Detect which cell encompasses the target text, then output its [X, Y] center coordinate. 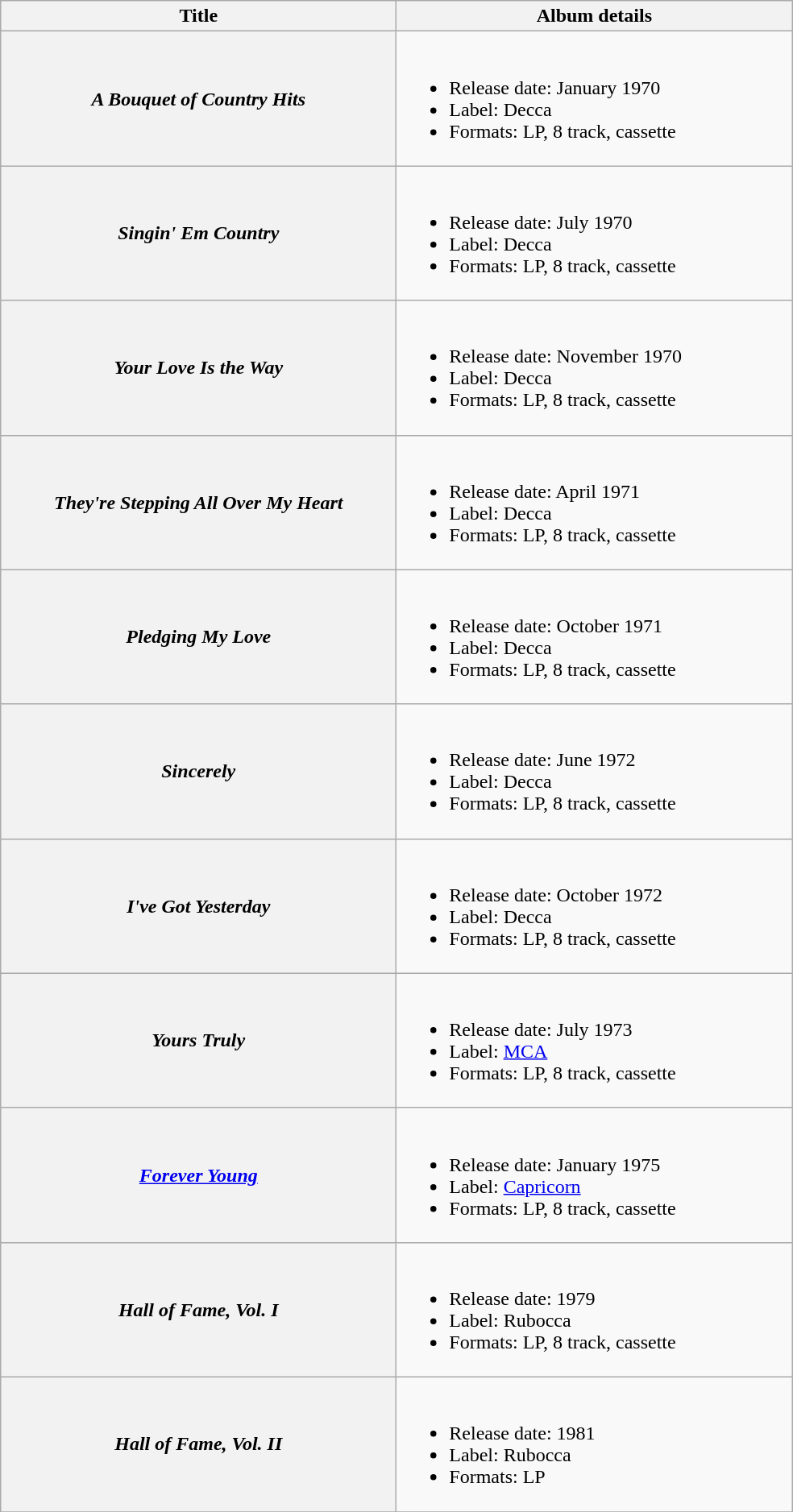
They're Stepping All Over My Heart [198, 503]
A Bouquet of Country Hits [198, 98]
Release date: November 1970Label: DeccaFormats: LP, 8 track, cassette [595, 367]
Pledging My Love [198, 636]
Release date: 1981Label: RuboccaFormats: LP [595, 1444]
Release date: January 1970Label: DeccaFormats: LP, 8 track, cassette [595, 98]
Release date: October 1972Label: DeccaFormats: LP, 8 track, cassette [595, 905]
Album details [595, 16]
Hall of Fame, Vol. I [198, 1310]
Release date: June 1972Label: DeccaFormats: LP, 8 track, cassette [595, 772]
Release date: July 1970Label: DeccaFormats: LP, 8 track, cassette [595, 234]
Forever Young [198, 1174]
Release date: January 1975Label: CapricornFormats: LP, 8 track, cassette [595, 1174]
Yours Truly [198, 1041]
Sincerely [198, 772]
Singin' Em Country [198, 234]
I've Got Yesterday [198, 905]
Release date: 1979Label: RuboccaFormats: LP, 8 track, cassette [595, 1310]
Release date: July 1973Label: MCAFormats: LP, 8 track, cassette [595, 1041]
Release date: April 1971Label: DeccaFormats: LP, 8 track, cassette [595, 503]
Hall of Fame, Vol. II [198, 1444]
Your Love Is the Way [198, 367]
Title [198, 16]
Release date: October 1971Label: DeccaFormats: LP, 8 track, cassette [595, 636]
